Extract the [X, Y] coordinate from the center of the cell holding the provided text.  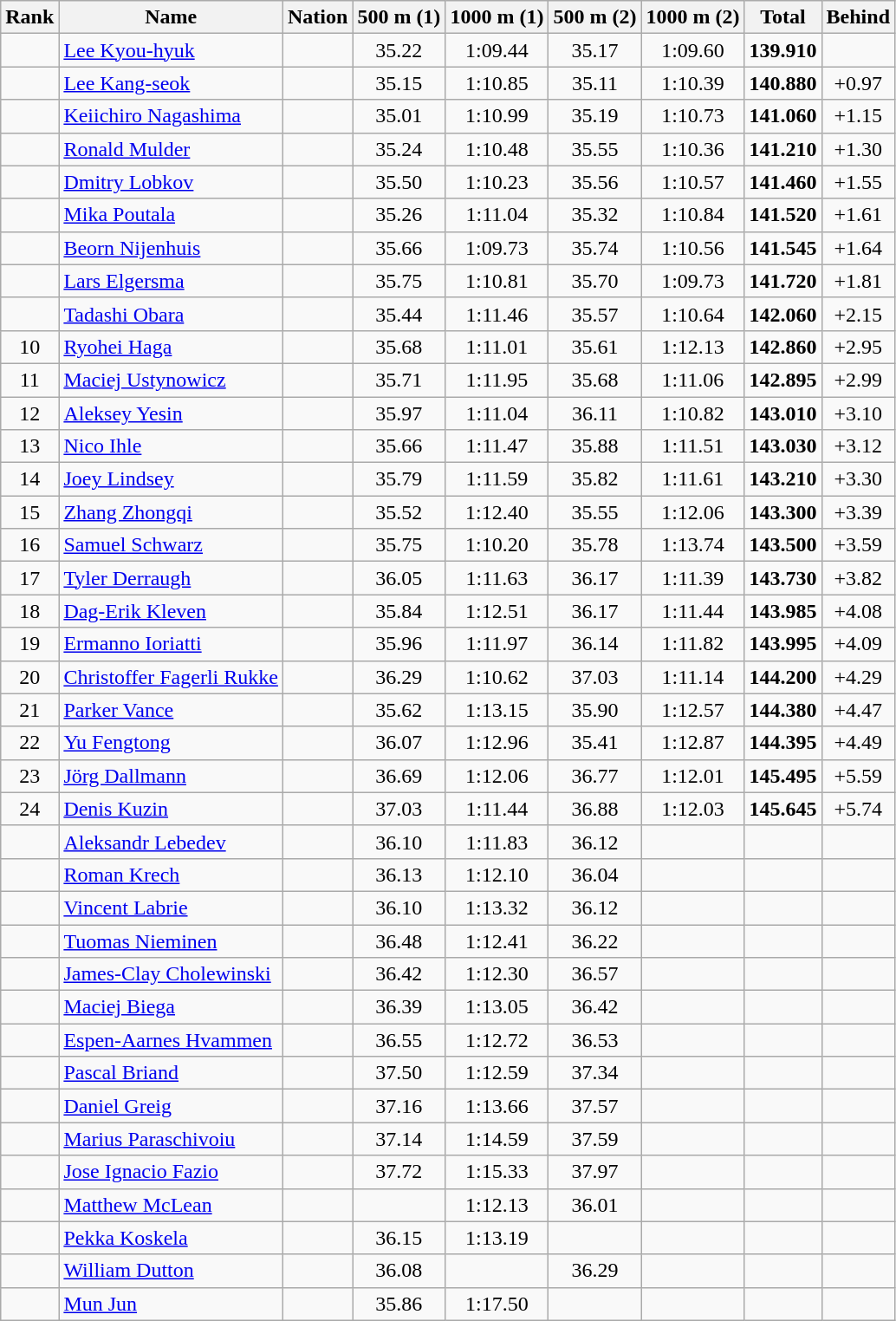
143.210 [783, 479]
36.53 [594, 1040]
Behind [858, 17]
1:10.99 [497, 116]
Tuomas Nieminen [172, 940]
+3.30 [858, 479]
37.57 [594, 1106]
+3.82 [858, 578]
37.50 [399, 1073]
144.380 [783, 710]
36.77 [594, 776]
1000 m (2) [693, 17]
+1.15 [858, 116]
13 [29, 446]
1:17.50 [497, 1304]
35.17 [594, 50]
18 [29, 611]
1:13.15 [497, 710]
36.55 [399, 1040]
1:13.32 [497, 908]
Beorn Nijenhuis [172, 248]
35.96 [399, 644]
143.730 [783, 578]
1:11.82 [693, 644]
11 [29, 380]
36.01 [594, 1205]
1:15.33 [497, 1172]
1:12.40 [497, 512]
35.52 [399, 512]
35.26 [399, 215]
Daniel Greig [172, 1106]
1:10.73 [693, 116]
141.720 [783, 281]
1:13.66 [497, 1106]
35.82 [594, 479]
Zhang Zhongqi [172, 512]
Roman Krech [172, 875]
36.39 [399, 1007]
37.59 [594, 1139]
12 [29, 413]
35.50 [399, 182]
+2.15 [858, 314]
1:12.57 [693, 710]
+1.61 [858, 215]
142.895 [783, 380]
1:09.44 [497, 50]
17 [29, 578]
1:11.06 [693, 380]
35.70 [594, 281]
21 [29, 710]
35.19 [594, 116]
35.56 [594, 182]
10 [29, 347]
1:11.01 [497, 347]
1:12.03 [693, 809]
+4.09 [858, 644]
Maciej Biega [172, 1007]
141.210 [783, 149]
36.88 [594, 809]
+3.39 [858, 512]
1:11.95 [497, 380]
35.74 [594, 248]
+4.47 [858, 710]
143.500 [783, 545]
37.97 [594, 1172]
+2.99 [858, 380]
35.61 [594, 347]
Joey Lindsey [172, 479]
1:10.57 [693, 182]
Christoffer Fagerli Rukke [172, 677]
Samuel Schwarz [172, 545]
143.300 [783, 512]
36.15 [399, 1238]
Espen-Aarnes Hvammen [172, 1040]
William Dutton [172, 1271]
Ryohei Haga [172, 347]
143.985 [783, 611]
Matthew McLean [172, 1205]
35.97 [399, 413]
35.44 [399, 314]
Dmitry Lobkov [172, 182]
37.16 [399, 1106]
1:10.36 [693, 149]
1:10.81 [497, 281]
141.520 [783, 215]
22 [29, 743]
1:11.97 [497, 644]
Mun Jun [172, 1304]
Aleksey Yesin [172, 413]
141.545 [783, 248]
143.010 [783, 413]
Lars Elgersma [172, 281]
Name [172, 17]
1:12.96 [497, 743]
1:10.48 [497, 149]
35.71 [399, 380]
141.060 [783, 116]
142.060 [783, 314]
35.86 [399, 1304]
1:12.10 [497, 875]
Yu Fengtong [172, 743]
1:11.59 [497, 479]
1:10.85 [497, 83]
Pascal Briand [172, 1073]
+1.64 [858, 248]
37.72 [399, 1172]
1:12.59 [497, 1073]
139.910 [783, 50]
36.13 [399, 875]
Marius Paraschivoiu [172, 1139]
Rank [29, 17]
143.995 [783, 644]
36.48 [399, 940]
Ermanno Ioriatti [172, 644]
Keiichiro Nagashima [172, 116]
35.01 [399, 116]
35.15 [399, 83]
36.05 [399, 578]
1:11.46 [497, 314]
Nation [317, 17]
1:12.87 [693, 743]
+5.74 [858, 809]
Nico Ihle [172, 446]
1:12.51 [497, 611]
Aleksandr Lebedev [172, 842]
36.11 [594, 413]
35.11 [594, 83]
Lee Kang-seok [172, 83]
36.14 [594, 644]
+4.08 [858, 611]
Maciej Ustynowicz [172, 380]
36.57 [594, 974]
35.22 [399, 50]
Tyler Derraugh [172, 578]
35.88 [594, 446]
Lee Kyou-hyuk [172, 50]
37.34 [594, 1073]
35.41 [594, 743]
Dag-Erik Kleven [172, 611]
36.69 [399, 776]
+1.81 [858, 281]
145.645 [783, 809]
35.57 [594, 314]
James-Clay Cholewinski [172, 974]
1:11.39 [693, 578]
1:11.83 [497, 842]
1:10.84 [693, 215]
+3.59 [858, 545]
1:12.41 [497, 940]
35.62 [399, 710]
1:11.63 [497, 578]
1:11.47 [497, 446]
1:11.14 [693, 677]
144.395 [783, 743]
Denis Kuzin [172, 809]
Pekka Koskela [172, 1238]
1:10.82 [693, 413]
1:11.61 [693, 479]
143.030 [783, 446]
141.460 [783, 182]
+1.55 [858, 182]
36.08 [399, 1271]
1:13.05 [497, 1007]
+3.12 [858, 446]
Tadashi Obara [172, 314]
+4.49 [858, 743]
1:13.74 [693, 545]
+1.30 [858, 149]
142.860 [783, 347]
35.24 [399, 149]
140.880 [783, 83]
Jörg Dallmann [172, 776]
37.14 [399, 1139]
24 [29, 809]
1000 m (1) [497, 17]
1:12.01 [693, 776]
1:14.59 [497, 1139]
+4.29 [858, 677]
Total [783, 17]
500 m (2) [594, 17]
Jose Ignacio Fazio [172, 1172]
1:12.30 [497, 974]
1:10.64 [693, 314]
Ronald Mulder [172, 149]
36.22 [594, 940]
35.79 [399, 479]
1:09.60 [693, 50]
15 [29, 512]
Vincent Labrie [172, 908]
36.07 [399, 743]
+3.10 [858, 413]
Mika Poutala [172, 215]
145.495 [783, 776]
35.32 [594, 215]
1:13.19 [497, 1238]
1:10.39 [693, 83]
+5.59 [858, 776]
36.04 [594, 875]
35.90 [594, 710]
14 [29, 479]
1:10.20 [497, 545]
Parker Vance [172, 710]
1:12.72 [497, 1040]
23 [29, 776]
1:10.23 [497, 182]
35.84 [399, 611]
19 [29, 644]
+2.95 [858, 347]
20 [29, 677]
1:11.51 [693, 446]
+0.97 [858, 83]
1:10.56 [693, 248]
35.78 [594, 545]
1:10.62 [497, 677]
16 [29, 545]
144.200 [783, 677]
500 m (1) [399, 17]
